Identify which cell holds the provided text, then report its (x, y) central coordinate. 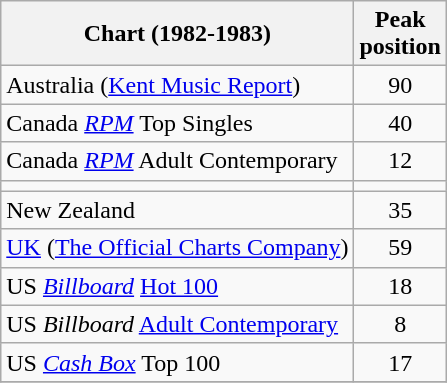
New Zealand (178, 210)
40 (400, 123)
90 (400, 85)
US Cash Box Top 100 (178, 362)
17 (400, 362)
Canada RPM Adult Contemporary (178, 161)
Canada RPM Top Singles (178, 123)
Australia (Kent Music Report) (178, 85)
Chart (1982-1983) (178, 34)
UK (The Official Charts Company) (178, 248)
8 (400, 324)
US Billboard Hot 100 (178, 286)
59 (400, 248)
35 (400, 210)
12 (400, 161)
Peakposition (400, 34)
US Billboard Adult Contemporary (178, 324)
18 (400, 286)
